Output the (x, y) coordinate of the center of the cell containing the given text.  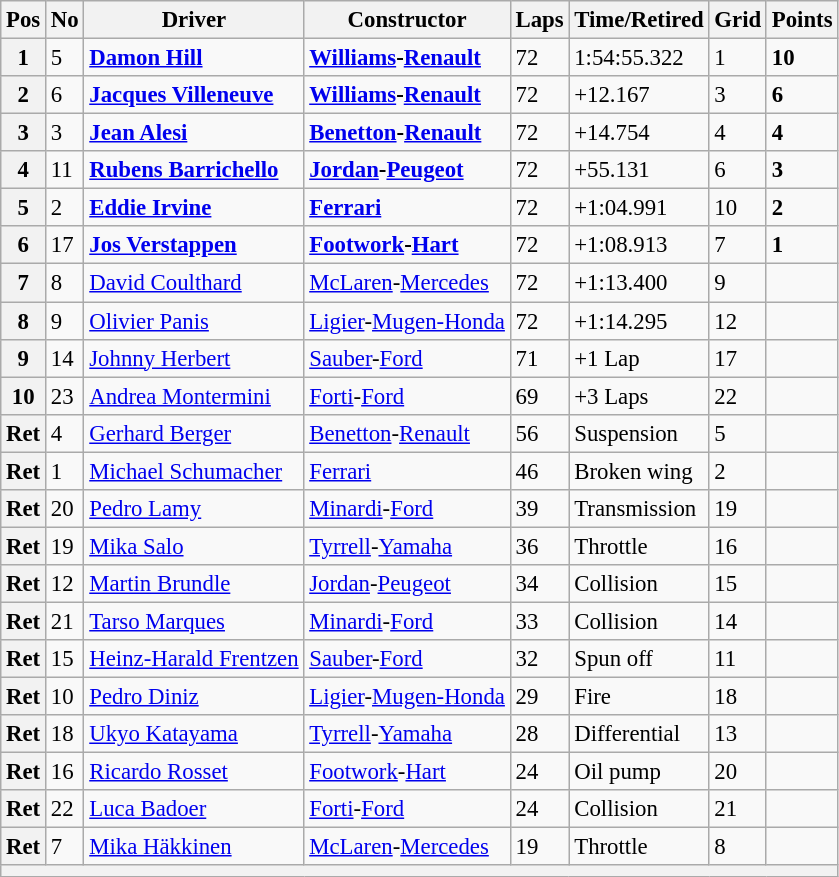
Points (802, 20)
Michael Schumacher (194, 471)
Laps (540, 20)
Fire (639, 697)
Damon Hill (194, 58)
71 (540, 358)
Driver (194, 20)
Eddie Irvine (194, 208)
Heinz-Harald Frentzen (194, 659)
No (65, 20)
39 (540, 509)
Constructor (407, 20)
Martin Brundle (194, 584)
Time/Retired (639, 20)
Grid (738, 20)
+1:04.991 (639, 208)
Jean Alesi (194, 133)
32 (540, 659)
David Coulthard (194, 283)
Jacques Villeneuve (194, 95)
36 (540, 546)
Olivier Panis (194, 321)
Pedro Lamy (194, 509)
Jos Verstappen (194, 245)
Spun off (639, 659)
+55.131 (639, 170)
69 (540, 396)
Oil pump (639, 772)
Pedro Diniz (194, 697)
+1:08.913 (639, 245)
28 (540, 734)
34 (540, 584)
+1 Lap (639, 358)
Differential (639, 734)
23 (65, 396)
+12.167 (639, 95)
+14.754 (639, 133)
Suspension (639, 433)
Johnny Herbert (194, 358)
Mika Salo (194, 546)
Gerhard Berger (194, 433)
Broken wing (639, 471)
Andrea Montermini (194, 396)
Rubens Barrichello (194, 170)
Transmission (639, 509)
Luca Badoer (194, 809)
29 (540, 697)
Mika Häkkinen (194, 847)
Pos (24, 20)
Ricardo Rosset (194, 772)
+1:13.400 (639, 283)
13 (738, 734)
46 (540, 471)
+1:14.295 (639, 321)
33 (540, 621)
Ukyo Katayama (194, 734)
56 (540, 433)
+3 Laps (639, 396)
Tarso Marques (194, 621)
1:54:55.322 (639, 58)
